Provide the (x, y) coordinate of the cell's center where the given text is located.  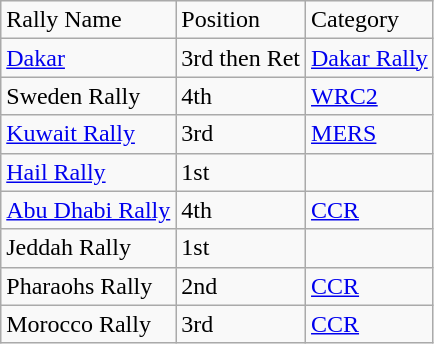
Position (241, 20)
3rd then Ret (241, 58)
Pharaohs Rally (88, 286)
Kuwait Rally (88, 134)
Rally Name (88, 20)
Hail Rally (88, 172)
Sweden Rally (88, 96)
Dakar Rally (370, 58)
Dakar (88, 58)
Jeddah Rally (88, 248)
Morocco Rally (88, 324)
Category (370, 20)
MERS (370, 134)
WRC2 (370, 96)
Abu Dhabi Rally (88, 210)
2nd (241, 286)
